Capture the cell that displays the provided text and extract its (X, Y) central coordinate. 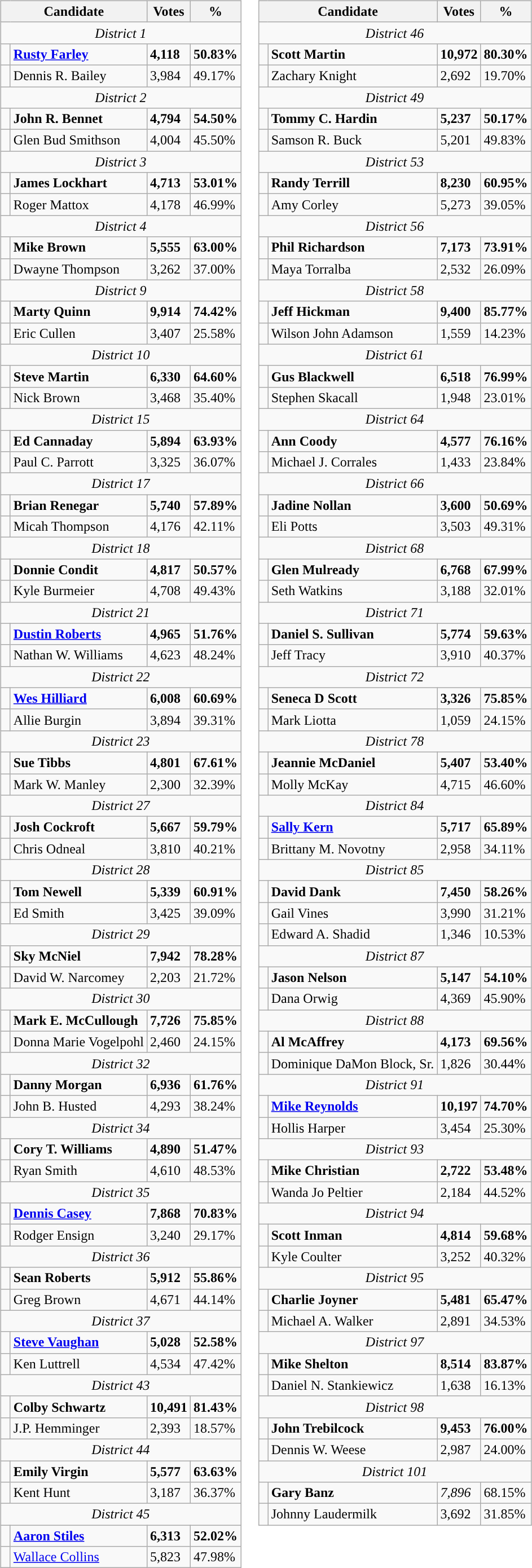
80.30% (505, 54)
4,965 (168, 634)
Molly McKay (353, 785)
Donna Marie Vogelpohl (78, 1042)
64.60% (216, 376)
Dustin Roberts (78, 634)
Sky McNiel (78, 956)
4,610 (168, 1171)
Scott Martin (353, 54)
7,896 (459, 1493)
10.53% (505, 935)
Randy Terrill (353, 183)
Jadine Nollan (353, 505)
4,814 (459, 1235)
Mike Christian (353, 1171)
2,532 (459, 269)
63.00% (216, 248)
3,810 (168, 849)
68.15% (505, 1493)
4,178 (168, 205)
Emily Virgin (78, 1472)
32.01% (505, 591)
Gail Vines (353, 913)
7,726 (168, 1020)
District 49 (395, 98)
53.48% (505, 1171)
Daniel N. Stankiewicz (353, 1385)
District 58 (395, 290)
85.77% (505, 312)
40.37% (505, 655)
District 98 (395, 1407)
David W. Narcomey (78, 977)
3,252 (459, 1257)
3,188 (459, 591)
4,794 (168, 119)
4,369 (459, 999)
81.43% (216, 1407)
District 4 (121, 226)
District 45 (121, 1514)
5,273 (459, 205)
District 46 (395, 33)
Seth Watkins (353, 591)
District 10 (121, 355)
District 87 (395, 956)
1,826 (459, 1063)
46.99% (216, 205)
Gus Blackwell (353, 376)
Sean Roberts (78, 1278)
Wallace Collins (78, 1557)
District 2 (121, 98)
David Dank (353, 892)
Mike Brown (78, 248)
3,454 (459, 1127)
District 28 (121, 870)
District 85 (395, 870)
3,425 (168, 913)
3,407 (168, 333)
4,577 (459, 441)
5,339 (168, 892)
Edward A. Shadid (353, 935)
45.50% (216, 140)
9,400 (459, 312)
4,623 (168, 655)
Jason Nelson (353, 977)
52.58% (216, 1342)
District 93 (395, 1149)
Aaron Stiles (78, 1536)
District 95 (395, 1278)
63.63% (216, 1472)
District 44 (121, 1450)
30.44% (505, 1063)
2,393 (168, 1428)
Mark E. McCullough (78, 1020)
District 71 (395, 613)
19.70% (505, 76)
Roger Mattox (78, 205)
4,801 (168, 763)
Kyle Coulter (353, 1257)
4,118 (168, 54)
83.87% (505, 1364)
District 23 (121, 741)
5,717 (459, 827)
14.23% (505, 333)
8,230 (459, 183)
26.09% (505, 269)
Steve Vaughan (78, 1342)
Brittany M. Novotny (353, 849)
Eli Potts (353, 527)
4,534 (168, 1364)
3,990 (459, 913)
39.09% (216, 913)
5,147 (459, 977)
Tommy C. Hardin (353, 119)
39.31% (216, 720)
1,638 (459, 1385)
53.40% (505, 763)
3,262 (168, 269)
Josh Cockroft (78, 827)
9,914 (168, 312)
Jeff Hickman (353, 312)
7,868 (168, 1214)
District 94 (395, 1214)
2,692 (459, 76)
Ryan Smith (78, 1171)
65.47% (505, 1300)
Dennis R. Bailey (78, 76)
38.24% (216, 1106)
1,433 (459, 463)
Colby Schwartz (78, 1407)
Mike Shelton (353, 1364)
48.24% (216, 655)
Kent Hunt (78, 1493)
Dennis Casey (78, 1214)
Ann Coody (353, 441)
59.63% (505, 634)
James Lockhart (78, 183)
60.91% (216, 892)
District 36 (121, 1257)
Maya Torralba (353, 269)
Jeff Tracy (353, 655)
70.83% (216, 1214)
42.11% (216, 527)
10,972 (459, 54)
3,894 (168, 720)
6,768 (459, 570)
Paul C. Parrott (78, 463)
District 32 (121, 1063)
Chris Odneal (78, 849)
44.14% (216, 1300)
Nathan W. Williams (78, 655)
24.00% (505, 1450)
23.84% (505, 463)
39.05% (505, 205)
76.99% (505, 376)
36.07% (216, 463)
5,028 (168, 1342)
3,325 (168, 463)
Charlie Joyner (353, 1300)
District 17 (121, 484)
Sally Kern (353, 827)
District 56 (395, 226)
4,817 (168, 570)
73.91% (505, 248)
3,984 (168, 76)
3,187 (168, 1493)
49.31% (505, 527)
31.85% (505, 1514)
8,514 (459, 1364)
John R. Bennet (78, 119)
Dana Orwig (353, 999)
Mark Liotta (353, 720)
District 27 (121, 806)
49.17% (216, 76)
53.01% (216, 183)
16.13% (505, 1385)
18.57% (216, 1428)
5,912 (168, 1278)
34.53% (505, 1321)
5,740 (168, 505)
District 22 (121, 677)
54.10% (505, 977)
37.00% (216, 269)
29.17% (216, 1235)
4,890 (168, 1149)
65.89% (505, 827)
District 91 (395, 1085)
5,201 (459, 140)
Dennis W. Weese (353, 1450)
Gary Banz (353, 1493)
44.52% (505, 1192)
47.42% (216, 1364)
4,715 (459, 785)
45.90% (505, 999)
Michael J. Corrales (353, 463)
36.37% (216, 1493)
John B. Husted (78, 1106)
34.11% (505, 849)
Mike Reynolds (353, 1106)
District 3 (121, 162)
69.56% (505, 1042)
57.89% (216, 505)
District 72 (395, 677)
5,407 (459, 763)
1,948 (459, 398)
John Trebilcock (353, 1428)
District 21 (121, 613)
32.39% (216, 785)
4,176 (168, 527)
4,708 (168, 591)
60.69% (216, 698)
4,713 (168, 183)
23.01% (505, 398)
3,468 (168, 398)
51.76% (216, 634)
District 78 (395, 741)
2,891 (459, 1321)
5,237 (459, 119)
Ed Cannaday (78, 441)
3,600 (459, 505)
51.47% (216, 1149)
Donnie Condit (78, 570)
4,004 (168, 140)
Greg Brown (78, 1300)
District 43 (121, 1385)
5,555 (168, 248)
35.40% (216, 398)
Zachary Knight (353, 76)
Seneca D Scott (353, 698)
49.83% (505, 140)
District 101 (395, 1472)
76.00% (505, 1428)
40.21% (216, 849)
District 34 (121, 1127)
54.50% (216, 119)
Scott Inman (353, 1235)
3,240 (168, 1235)
58.26% (505, 892)
Ed Smith (78, 913)
50.17% (505, 119)
78.28% (216, 956)
District 84 (395, 806)
46.60% (505, 785)
7,173 (459, 248)
6,936 (168, 1085)
Samson R. Buck (353, 140)
60.95% (505, 183)
Wanda Jo Peltier (353, 1192)
50.69% (505, 505)
4,173 (459, 1042)
Rusty Farley (78, 54)
10,197 (459, 1106)
Al McAffrey (353, 1042)
District 18 (121, 548)
Stephen Skacall (353, 398)
Wes Hilliard (78, 698)
Jeannie McDaniel (353, 763)
Ken Luttrell (78, 1364)
74.42% (216, 312)
Eric Cullen (78, 333)
67.99% (505, 570)
3,910 (459, 655)
Danny Morgan (78, 1085)
10,491 (168, 1407)
6,313 (168, 1536)
Johnny Laudermilk (353, 1514)
Dwayne Thompson (78, 269)
District 61 (395, 355)
2,722 (459, 1171)
25.30% (505, 1127)
5,823 (168, 1557)
District 30 (121, 999)
District 9 (121, 290)
55.86% (216, 1278)
7,942 (168, 956)
District 97 (395, 1342)
Michael A. Walker (353, 1321)
District 37 (121, 1321)
74.70% (505, 1106)
Tom Newell (78, 892)
Steve Martin (78, 376)
2,203 (168, 977)
76.16% (505, 441)
Amy Corley (353, 205)
District 1 (121, 33)
District 64 (395, 419)
District 88 (395, 1020)
1,346 (459, 935)
Hollis Harper (353, 1127)
District 15 (121, 419)
1,059 (459, 720)
Phil Richardson (353, 248)
63.93% (216, 441)
Daniel S. Sullivan (353, 634)
5,774 (459, 634)
Wilson John Adamson (353, 333)
49.43% (216, 591)
3,503 (459, 527)
21.72% (216, 977)
2,460 (168, 1042)
50.57% (216, 570)
District 66 (395, 484)
6,518 (459, 376)
Kyle Burmeier (78, 591)
Micah Thompson (78, 527)
7,450 (459, 892)
9,453 (459, 1428)
59.79% (216, 827)
Allie Burgin (78, 720)
4,293 (168, 1106)
67.61% (216, 763)
40.32% (505, 1257)
6,330 (168, 376)
4,671 (168, 1300)
Mark W. Manley (78, 785)
Dominique DaMon Block, Sr. (353, 1063)
Brian Renegar (78, 505)
Marty Quinn (78, 312)
District 35 (121, 1192)
Nick Brown (78, 398)
5,667 (168, 827)
31.21% (505, 913)
5,894 (168, 441)
Rodger Ensign (78, 1235)
47.98% (216, 1557)
61.76% (216, 1085)
District 53 (395, 162)
59.68% (505, 1235)
2,300 (168, 785)
3,692 (459, 1514)
District 29 (121, 935)
48.53% (216, 1171)
6,008 (168, 698)
50.83% (216, 54)
1,559 (459, 333)
2,958 (459, 849)
52.02% (216, 1536)
J.P. Hemminger (78, 1428)
3,326 (459, 698)
5,481 (459, 1300)
5,577 (168, 1472)
Cory T. Williams (78, 1149)
Glen Bud Smithson (78, 140)
Sue Tibbs (78, 763)
2,987 (459, 1450)
2,184 (459, 1192)
25.58% (216, 333)
District 68 (395, 548)
Glen Mulready (353, 570)
